Find where the given text appears and provide that cell's center as (x, y) coordinate. 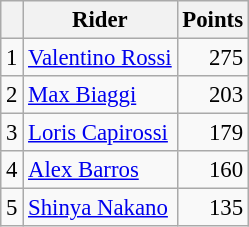
5 (12, 208)
160 (212, 170)
Valentino Rossi (100, 58)
135 (212, 208)
179 (212, 133)
Shinya Nakano (100, 208)
275 (212, 58)
4 (12, 170)
Max Biaggi (100, 95)
2 (12, 95)
3 (12, 133)
1 (12, 58)
Alex Barros (100, 170)
203 (212, 95)
Rider (100, 20)
Points (212, 20)
Loris Capirossi (100, 133)
